Pinpoint the cell where the given text exists, returning its (X, Y) midpoint coordinate. 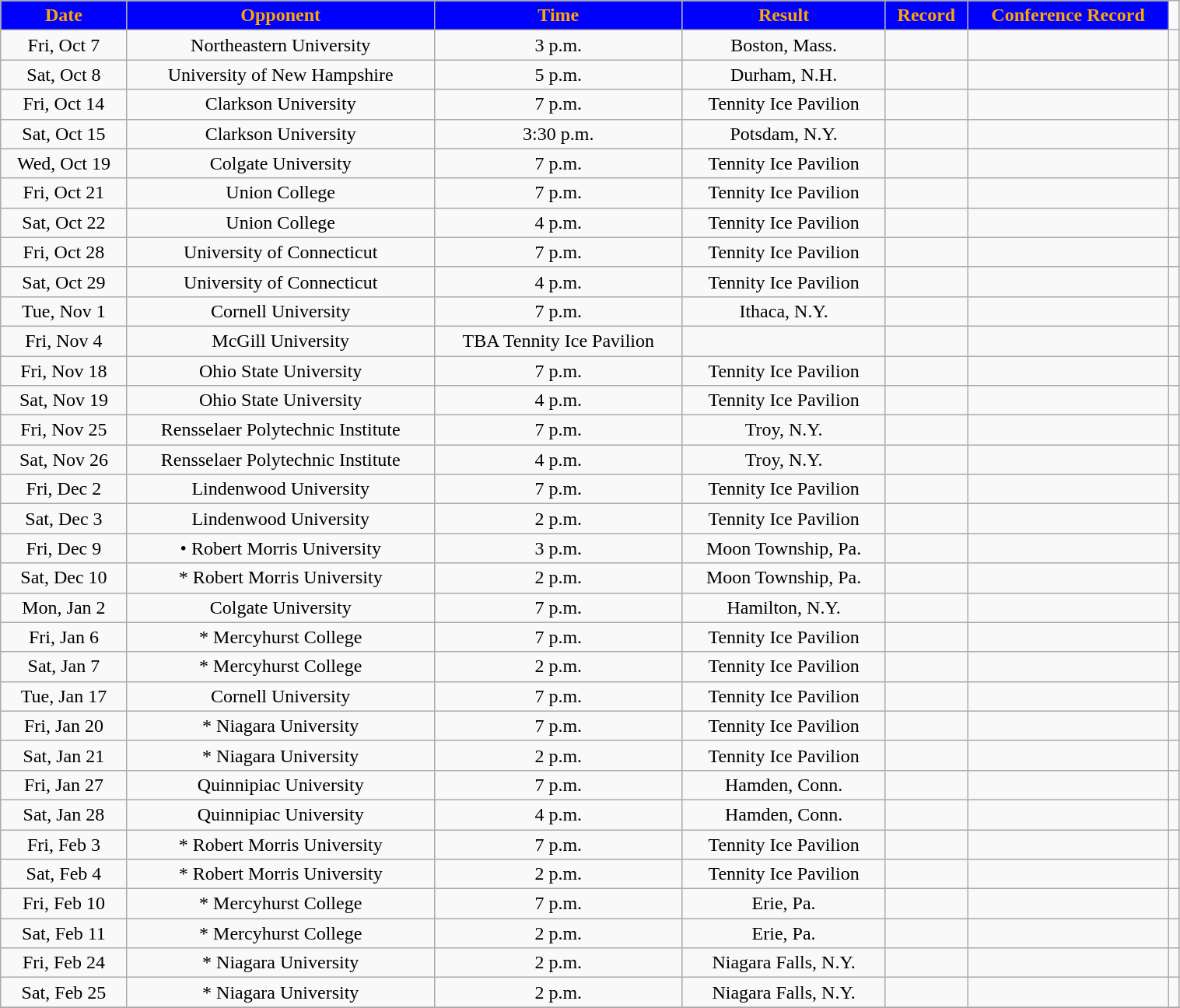
Fri, Jan 6 (64, 637)
Fri, Oct 14 (64, 104)
Fri, Oct 7 (64, 45)
Sat, Oct 15 (64, 134)
Sat, Nov 19 (64, 401)
Durham, N.H. (783, 75)
Date (64, 16)
Mon, Jan 2 (64, 607)
Fri, Feb 3 (64, 844)
Fri, Nov 4 (64, 341)
Sat, Dec 10 (64, 578)
3:30 p.m. (558, 134)
Sat, Dec 3 (64, 519)
Boston, Mass. (783, 45)
Sat, Oct 8 (64, 75)
Fri, Feb 24 (64, 963)
Fri, Nov 18 (64, 371)
Sat, Jan 7 (64, 667)
Fri, Dec 9 (64, 548)
Potsdam, N.Y. (783, 134)
Tue, Jan 17 (64, 696)
Fri, Oct 21 (64, 193)
Ithaca, N.Y. (783, 311)
Fri, Oct 28 (64, 252)
Wed, Oct 19 (64, 163)
McGill University (280, 341)
5 p.m. (558, 75)
University of New Hampshire (280, 75)
Fri, Feb 10 (64, 904)
Northeastern University (280, 45)
Fri, Jan 20 (64, 726)
Tue, Nov 1 (64, 311)
Sat, Jan 28 (64, 814)
Sat, Feb 11 (64, 933)
TBA Tennity Ice Pavilion (558, 341)
Record (926, 16)
Conference Record (1068, 16)
Fri, Jan 27 (64, 785)
Hamilton, N.Y. (783, 607)
Sat, Oct 29 (64, 282)
• Robert Morris University (280, 548)
Time (558, 16)
Sat, Nov 26 (64, 460)
Fri, Dec 2 (64, 489)
Sat, Jan 21 (64, 755)
Sat, Feb 4 (64, 874)
Fri, Nov 25 (64, 430)
Opponent (280, 16)
Sat, Feb 25 (64, 992)
Sat, Oct 22 (64, 222)
Result (783, 16)
